For the text-containing cell, return its midpoint in [X, Y] coordinate format. 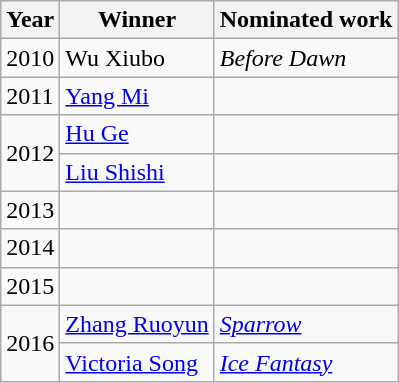
Ice Fantasy [306, 362]
Hu Ge [137, 134]
2013 [30, 210]
Winner [137, 20]
Yang Mi [137, 96]
2011 [30, 96]
Victoria Song [137, 362]
2014 [30, 248]
Sparrow [306, 324]
Year [30, 20]
Liu Shishi [137, 172]
Before Dawn [306, 58]
2015 [30, 286]
2010 [30, 58]
Wu Xiubo [137, 58]
Zhang Ruoyun [137, 324]
2012 [30, 153]
2016 [30, 343]
Nominated work [306, 20]
